Search for the cell housing the specified text and yield its (x, y) center coordinate. 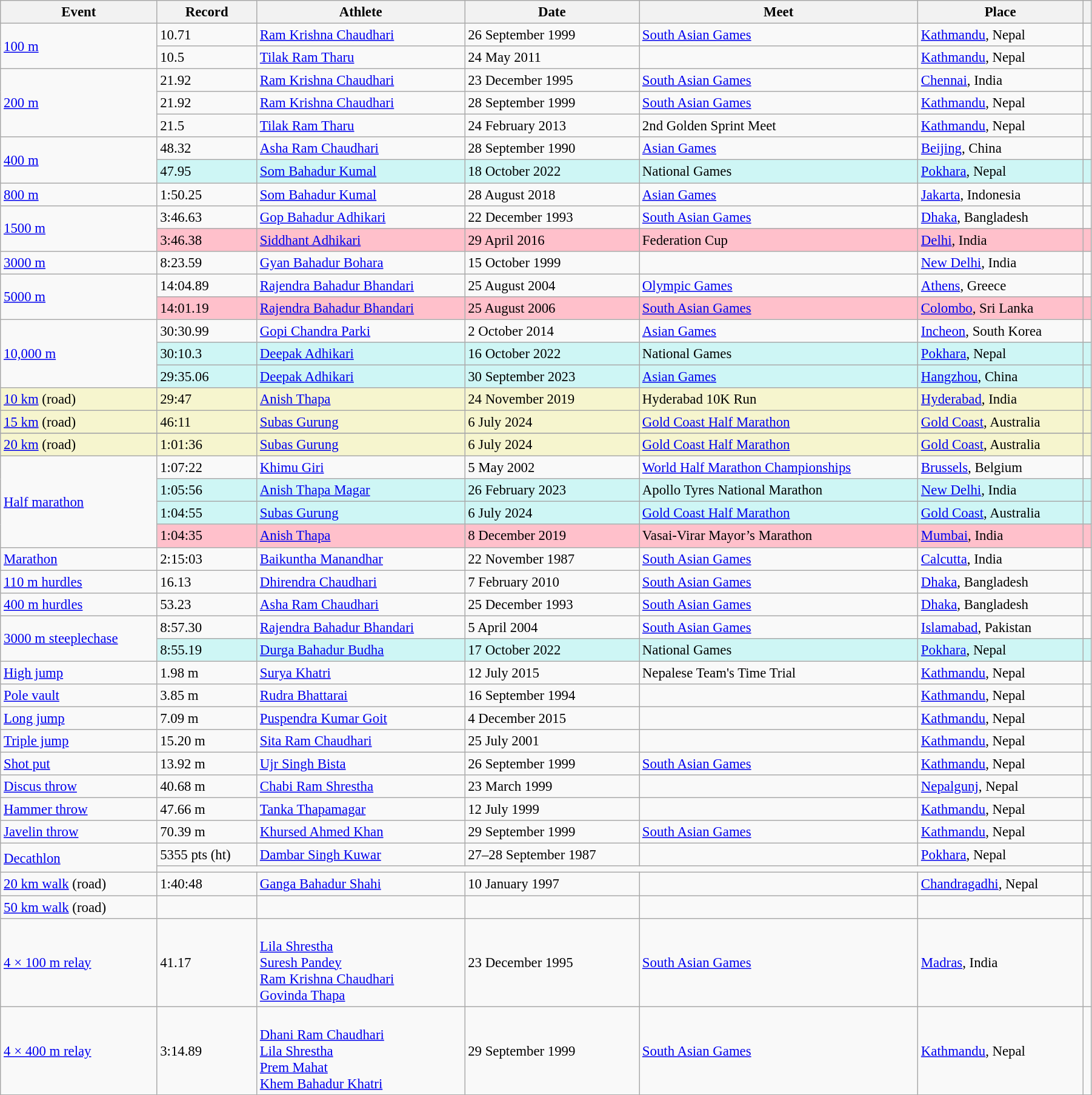
Jakarta, Indonesia (1000, 195)
Puspendra Kumar Goit (361, 718)
16.13 (207, 582)
Gop Bahadur Adhikari (361, 217)
4 × 100 m relay (79, 962)
5000 m (79, 297)
400 m hurdles (79, 604)
400 m (79, 160)
Beijing, China (1000, 148)
Dhani Ram ChaudhariLila ShresthaPrem MahatKhem Bahadur Khatri (361, 1051)
3000 m steeplechase (79, 639)
24 November 2019 (552, 399)
15 km (road) (79, 422)
41.17 (207, 962)
2:15:03 (207, 559)
Gopi Chandra Parki (361, 331)
Dhirendra Chaudhari (361, 582)
25 December 1993 (552, 604)
Athens, Greece (1000, 285)
Gyan Bahadur Bohara (361, 262)
Colombo, Sri Lanka (1000, 308)
Record (207, 12)
Federation Cup (779, 240)
Event (79, 12)
40.68 m (207, 787)
Tanka Thapamagar (361, 810)
8 December 2019 (552, 536)
3.85 m (207, 696)
28 September 1990 (552, 148)
21.5 (207, 126)
25 August 2004 (552, 285)
Long jump (79, 718)
Lila ShresthaSuresh PandeyRam Krishna ChaudhariGovinda Thapa (361, 962)
10 January 1997 (552, 884)
100 m (79, 46)
13.92 m (207, 764)
Madras, India (1000, 962)
110 m hurdles (79, 582)
8:57.30 (207, 627)
10 km (road) (79, 399)
47.66 m (207, 810)
1:05:56 (207, 490)
Anish Thapa Magar (361, 490)
Pole vault (79, 696)
High jump (79, 673)
70.39 m (207, 832)
7 February 2010 (552, 582)
Dambar Singh Kuwar (361, 855)
17 October 2022 (552, 650)
Half marathon (79, 502)
Hyderabad 10K Run (779, 399)
50 km walk (road) (79, 907)
1:04:35 (207, 536)
Calcutta, India (1000, 559)
30 September 2023 (552, 376)
24 May 2011 (552, 58)
Brussels, Belgium (1000, 468)
Place (1000, 12)
3000 m (79, 262)
Ganga Bahadur Shahi (361, 884)
28 September 1999 (552, 103)
29:47 (207, 399)
8:55.19 (207, 650)
47.95 (207, 171)
5355 pts (ht) (207, 855)
Marathon (79, 559)
48.32 (207, 148)
12 July 2015 (552, 673)
8:23.59 (207, 262)
Chennai, India (1000, 81)
Khimu Giri (361, 468)
Rudra Bhattarai (361, 696)
Triple jump (79, 741)
Javelin throw (79, 832)
24 February 2013 (552, 126)
1.98 m (207, 673)
1:07:22 (207, 468)
26 February 2023 (552, 490)
800 m (79, 195)
30:10.3 (207, 354)
Vasai-Virar Mayor’s Marathon (779, 536)
27–28 September 1987 (552, 855)
3:46.63 (207, 217)
25 July 2001 (552, 741)
Meet (779, 12)
3:14.89 (207, 1051)
Baikuntha Manandhar (361, 559)
16 September 1994 (552, 696)
Shot put (79, 764)
10.71 (207, 35)
14:04.89 (207, 285)
22 November 1987 (552, 559)
Chabi Ram Shrestha (361, 787)
25 August 2006 (552, 308)
10,000 m (79, 354)
200 m (79, 103)
5 May 2002 (552, 468)
30:30.99 (207, 331)
2 October 2014 (552, 331)
Olympic Games (779, 285)
4 × 400 m relay (79, 1051)
Nepalese Team's Time Trial (779, 673)
Surya Khatri (361, 673)
10.5 (207, 58)
12 July 1999 (552, 810)
Ujr Singh Bista (361, 764)
Khursed Ahmed Khan (361, 832)
Incheon, South Korea (1000, 331)
Apollo Tyres National Marathon (779, 490)
14:01.19 (207, 308)
3:46.38 (207, 240)
1500 m (79, 228)
1:50.25 (207, 195)
23 March 1999 (552, 787)
1:40:48 (207, 884)
Islamabad, Pakistan (1000, 627)
7.09 m (207, 718)
18 October 2022 (552, 171)
Delhi, India (1000, 240)
15.20 m (207, 741)
Hangzhou, China (1000, 376)
20 km (road) (79, 445)
46:11 (207, 422)
Siddhant Adhikari (361, 240)
28 August 2018 (552, 195)
29 April 2016 (552, 240)
Hyderabad, India (1000, 399)
15 October 1999 (552, 262)
16 October 2022 (552, 354)
5 April 2004 (552, 627)
20 km walk (road) (79, 884)
4 December 2015 (552, 718)
29:35.06 (207, 376)
Sita Ram Chaudhari (361, 741)
Athlete (361, 12)
Durga Bahadur Budha (361, 650)
1:01:36 (207, 445)
53.23 (207, 604)
Chandragadhi, Nepal (1000, 884)
Decathlon (79, 858)
22 December 1993 (552, 217)
Discus throw (79, 787)
Hammer throw (79, 810)
Nepalgunj, Nepal (1000, 787)
World Half Marathon Championships (779, 468)
Date (552, 12)
2nd Golden Sprint Meet (779, 126)
1:04:55 (207, 513)
Mumbai, India (1000, 536)
